Search for the cell housing the specified text and yield its (x, y) center coordinate. 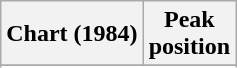
Peakposition (189, 34)
Chart (1984) (72, 34)
